Detect which cell encompasses the target text, then output its [x, y] center coordinate. 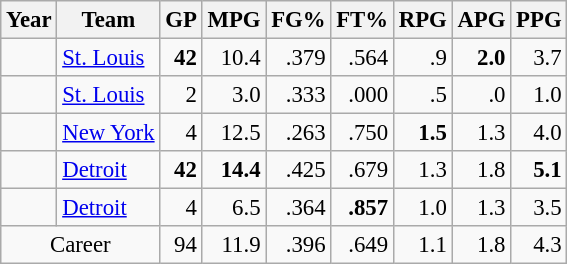
3.5 [539, 208]
.0 [482, 95]
FT% [362, 20]
.750 [362, 133]
12.5 [234, 133]
.564 [362, 58]
Team [108, 20]
.396 [298, 245]
PPG [539, 20]
11.9 [234, 245]
94 [181, 245]
MPG [234, 20]
Year [29, 20]
5.1 [539, 170]
1.5 [422, 133]
.425 [298, 170]
2.0 [482, 58]
1.1 [422, 245]
.364 [298, 208]
4.3 [539, 245]
.9 [422, 58]
APG [482, 20]
New York [108, 133]
.857 [362, 208]
GP [181, 20]
6.5 [234, 208]
10.4 [234, 58]
3.7 [539, 58]
.379 [298, 58]
.333 [298, 95]
14.4 [234, 170]
FG% [298, 20]
4.0 [539, 133]
.263 [298, 133]
.000 [362, 95]
.679 [362, 170]
Career [80, 245]
3.0 [234, 95]
.649 [362, 245]
.5 [422, 95]
2 [181, 95]
RPG [422, 20]
